Pinpoint the cell where the given text exists, returning its (X, Y) midpoint coordinate. 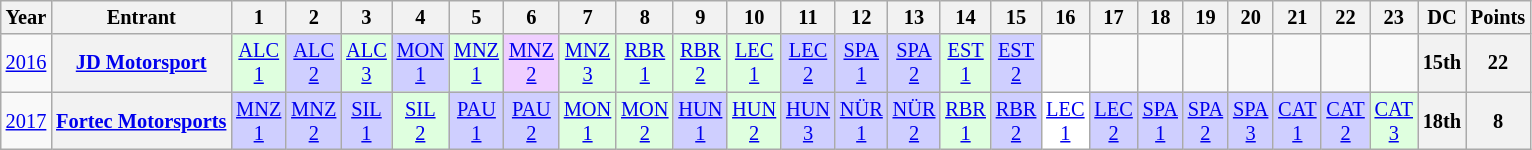
NÜR2 (914, 121)
13 (914, 17)
7 (588, 17)
SIL1 (366, 121)
CAT3 (1394, 121)
HUN2 (754, 121)
Year (26, 17)
20 (1250, 17)
19 (1206, 17)
18th (1442, 121)
Fortec Motorsports (141, 121)
2 (314, 17)
15th (1442, 63)
23 (1394, 17)
HUN3 (808, 121)
12 (862, 17)
ALC3 (366, 63)
ALC2 (314, 63)
ALC1 (258, 63)
3 (366, 17)
CAT2 (1345, 121)
14 (965, 17)
9 (700, 17)
16 (1065, 17)
2017 (26, 121)
SPA3 (1250, 121)
JD Motorsport (141, 63)
17 (1113, 17)
4 (420, 17)
10 (754, 17)
EST1 (965, 63)
11 (808, 17)
21 (1297, 17)
5 (476, 17)
NÜR1 (862, 121)
2016 (26, 63)
1 (258, 17)
MNZ3 (588, 63)
MON2 (644, 121)
PAU2 (532, 121)
Entrant (141, 17)
EST2 (1016, 63)
15 (1016, 17)
6 (532, 17)
18 (1160, 17)
HUN1 (700, 121)
SIL2 (420, 121)
Points (1498, 17)
PAU1 (476, 121)
CAT1 (1297, 121)
DC (1442, 17)
